Pinpoint the cell where the given text exists, returning its (x, y) midpoint coordinate. 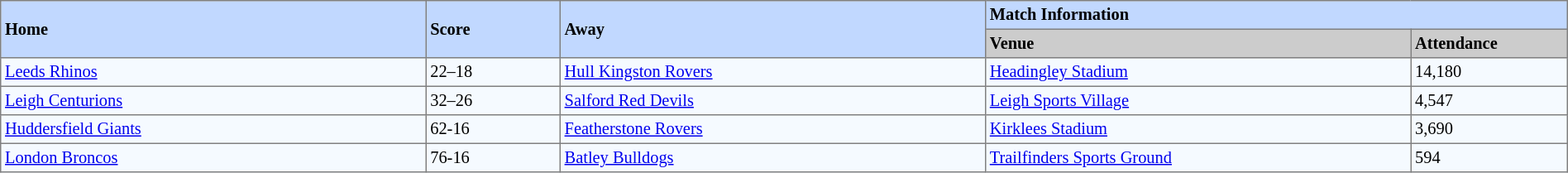
Featherstone Rovers (772, 129)
Leeds Rhinos (213, 72)
62-16 (493, 129)
Match Information (1277, 15)
3,690 (1489, 129)
Huddersfield Giants (213, 129)
Score (493, 30)
Away (772, 30)
76-16 (493, 157)
Leigh Centurions (213, 100)
Batley Bulldogs (772, 157)
Trailfinders Sports Ground (1198, 157)
4,547 (1489, 100)
14,180 (1489, 72)
22–18 (493, 72)
Kirklees Stadium (1198, 129)
London Broncos (213, 157)
Salford Red Devils (772, 100)
Attendance (1489, 43)
32–26 (493, 100)
Venue (1198, 43)
Leigh Sports Village (1198, 100)
Home (213, 30)
594 (1489, 157)
Hull Kingston Rovers (772, 72)
Headingley Stadium (1198, 72)
